Output the (x, y) coordinate of the center of the cell containing the given text.  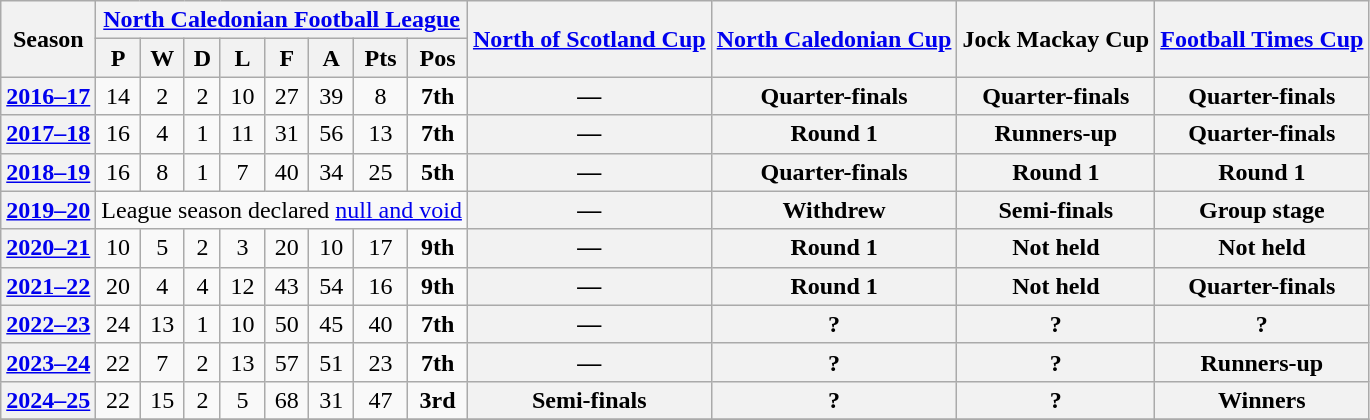
2017–18 (48, 134)
Jock Mackay Cup (1056, 39)
3 (242, 248)
L (242, 58)
2016–17 (48, 96)
W (162, 58)
23 (380, 362)
11 (242, 134)
P (118, 58)
43 (287, 286)
Pts (380, 58)
Winners (1262, 400)
51 (331, 362)
68 (287, 400)
54 (331, 286)
Season (48, 39)
League season declared null and void (282, 210)
56 (331, 134)
2019–20 (48, 210)
Group stage (1262, 210)
A (331, 58)
F (287, 58)
27 (287, 96)
2018–19 (48, 172)
15 (162, 400)
12 (242, 286)
North Caledonian Football League (282, 20)
14 (118, 96)
17 (380, 248)
39 (331, 96)
2020–21 (48, 248)
45 (331, 324)
North of Scotland Cup (589, 39)
2024–25 (48, 400)
Pos (438, 58)
2023–24 (48, 362)
57 (287, 362)
47 (380, 400)
North Caledonian Cup (834, 39)
2022–23 (48, 324)
D (202, 58)
Withdrew (834, 210)
50 (287, 324)
25 (380, 172)
34 (331, 172)
3rd (438, 400)
24 (118, 324)
5th (438, 172)
Football Times Cup (1262, 39)
2021–22 (48, 286)
